Find where the given text appears and provide that cell's center as (X, Y) coordinate. 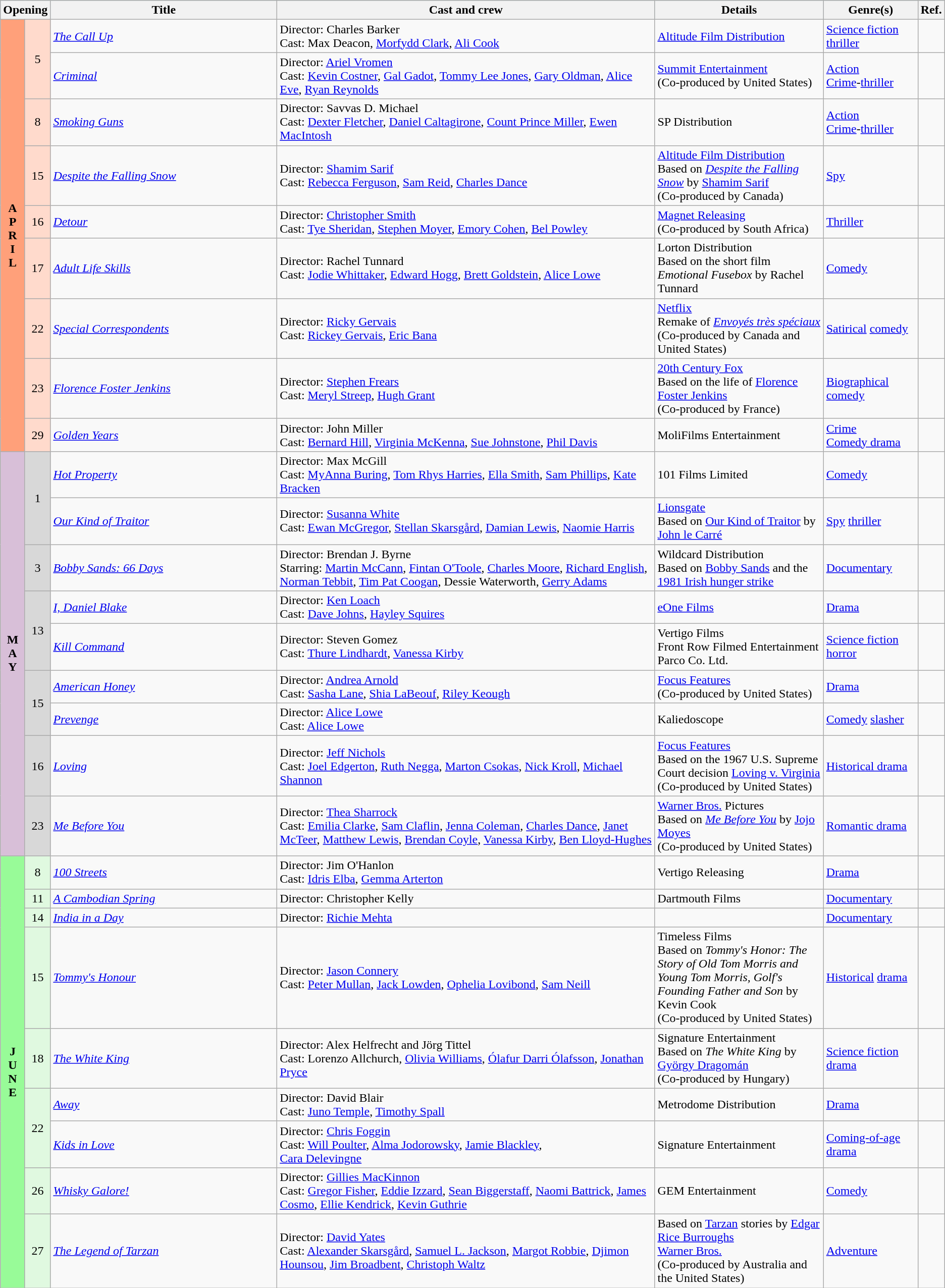
13 (37, 631)
Director: Rachel Tunnard Cast: Jodie Whittaker, Edward Hogg, Brett Goldstein, Alice Lowe (466, 269)
Prevenge (164, 720)
Cast and crew (466, 10)
American Honey (164, 686)
Director: Andrea Arnold Cast: Sasha Lane, Shia LaBeouf, Riley Keough (466, 686)
11 (37, 898)
Director: Savvas D. Michael Cast: Dexter Fletcher, Daniel Caltagirone, Count Prince Miller, Ewen MacIntosh (466, 122)
27 (37, 1251)
18 (37, 1058)
Special Correspondents (164, 328)
Focus Features Based on the 1967 U.S. Supreme Court decision Loving v. Virginia (Co-produced by United States) (739, 766)
Director: Alex Helfrecht and Jörg Tittel Cast: Lorenzo Allchurch, Olivia Williams, Ólafur Darri Ólafsson, Jonathan Pryce (466, 1058)
Ref. (931, 10)
100 Streets (164, 872)
Altitude Film Distribution Based on Despite the Falling Snow by Shamim Sarif (Co-produced by Canada) (739, 176)
Director: Jason Connery Cast: Peter Mullan, Jack Lowden, Ophelia Lovibond, Sam Neill (466, 978)
101 Films Limited (739, 474)
Bobby Sands: 66 Days (164, 567)
Criminal (164, 76)
Loving (164, 766)
Signature Entertainment (739, 1144)
Metrodome Distribution (739, 1104)
Romantic drama (870, 826)
Vertigo Releasing (739, 872)
Director: Charles Barker Cast: Max Deacon, Morfydd Clark, Ali Cook (466, 36)
Director: Christopher Smith Cast: Tye Sheridan, Stephen Moyer, Emory Cohen, Bel Powley (466, 222)
20th Century Fox Based on the life of Florence Foster Jenkins (Co-produced by France) (739, 389)
Tommy's Honour (164, 978)
Adventure (870, 1251)
Magnet Releasing (Co-produced by South Africa) (739, 222)
Thriller (870, 222)
MoliFilms Entertainment (739, 435)
Smoking Guns (164, 122)
eOne Films (739, 608)
Details (739, 10)
The Legend of Tarzan (164, 1251)
Netflix Remake of Envoyés très spéciaux (Co-produced by Canada and United States) (739, 328)
Based on Tarzan stories by Edgar Rice Burroughs Warner Bros. (Co-produced by Australia and the United States) (739, 1251)
Director: John Miller Cast: Bernard Hill, Virginia McKenna, Sue Johnstone, Phil Davis (466, 435)
3 (37, 567)
Comedy slasher (870, 720)
Golden Years (164, 435)
Wildcard Distribution Based on Bobby Sands and the 1981 Irish hunger strike (739, 567)
Science fiction thriller (870, 36)
Warner Bros. Pictures Based on Me Before You by Jojo Moyes (Co-produced by United States) (739, 826)
Whisky Galore! (164, 1191)
Director: Susanna White Cast: Ewan McGregor, Stellan Skarsgård, Damian Lewis, Naomie Harris (466, 521)
Altitude Film Distribution (739, 36)
GEM Entertainment (739, 1191)
Lionsgate Based on Our Kind of Traitor by John le Carré (739, 521)
Satirical comedy (870, 328)
Focus Features (Co-produced by United States) (739, 686)
I, Daniel Blake (164, 608)
Title (164, 10)
Director: Gillies MacKinnon Cast: Gregor Fisher, Eddie Izzard, Sean Biggerstaff, Naomi Battrick, James Cosmo, Ellie Kendrick, Kevin Guthrie (466, 1191)
Vertigo FilmsFront Row Filmed Entertainment Parco Co. Ltd. (739, 647)
India in a Day (164, 918)
SP Distribution (739, 122)
Director: David Yates Cast: Alexander Skarsgård, Samuel L. Jackson, Margot Robbie, Djimon Hounsou, Jim Broadbent, Christoph Waltz (466, 1251)
17 (37, 269)
Hot Property (164, 474)
APRIL (13, 236)
Director: Christopher Kelly (466, 898)
Spy thriller (870, 521)
Genre(s) (870, 10)
Dartmouth Films (739, 898)
MAY (13, 654)
Kill Command (164, 647)
5 (37, 60)
Director: Richie Mehta (466, 918)
Director: Ken Loach Cast: Dave Johns, Hayley Squires (466, 608)
Signature Entertainment Based on The White King by György Dragomán (Co-produced by Hungary) (739, 1058)
Biographical comedy (870, 389)
Director: Ariel Vromen Cast: Kevin Costner, Gal Gadot, Tommy Lee Jones, Gary Oldman, Alice Eve, Ryan Reynolds (466, 76)
Director: Ricky Gervais Cast: Rickey Gervais, Eric Bana (466, 328)
Adult Life Skills (164, 269)
29 (37, 435)
Director: David Blair Cast: Juno Temple, Timothy Spall (466, 1104)
14 (37, 918)
Detour (164, 222)
Director: Jeff Nichols Cast: Joel Edgerton, Ruth Negga, Marton Csokas, Nick Kroll, Michael Shannon (466, 766)
Director: Jim O'Hanlon Cast: Idris Elba, Gemma Arterton (466, 872)
Despite the Falling Snow (164, 176)
Kids in Love (164, 1144)
Science fiction drama (870, 1058)
Summit Entertainment (Co-produced by United States) (739, 76)
Crime Comedy drama (870, 435)
1 (37, 498)
Opening (25, 10)
Director: Steven Gomez Cast: Thure Lindhardt, Vanessa Kirby (466, 647)
A Cambodian Spring (164, 898)
Director: Stephen Frears Cast: Meryl Streep, Hugh Grant (466, 389)
The White King (164, 1058)
The Call Up (164, 36)
Away (164, 1104)
26 (37, 1191)
Our Kind of Traitor (164, 521)
Coming-of-age drama (870, 1144)
Science fiction horror (870, 647)
Director: Max McGill Cast: MyAnna Buring, Tom Rhys Harries, Ella Smith, Sam Phillips, Kate Bracken (466, 474)
Spy (870, 176)
Florence Foster Jenkins (164, 389)
Director: Shamim Sarif Cast: Rebecca Ferguson, Sam Reid, Charles Dance (466, 176)
Lorton Distribution Based on the short film Emotional Fusebox by Rachel Tunnard (739, 269)
JUNE (13, 1072)
Me Before You (164, 826)
Director: Alice Lowe Cast: Alice Lowe (466, 720)
Kaliedoscope (739, 720)
Director: Chris Foggin Cast: Will Poulter, Alma Jodorowsky, Jamie Blackley, Cara Delevingne (466, 1144)
